Find where the given text appears and provide that cell's center as (x, y) coordinate. 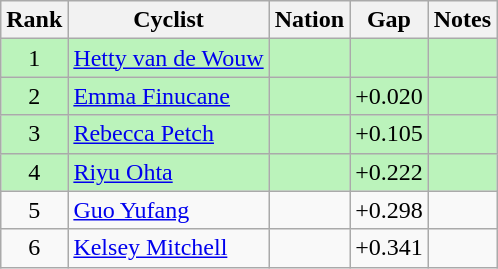
4 (34, 172)
6 (34, 248)
Emma Finucane (168, 96)
+0.020 (390, 96)
Cyclist (168, 20)
Riyu Ohta (168, 172)
Rebecca Petch (168, 134)
1 (34, 58)
Rank (34, 20)
2 (34, 96)
+0.222 (390, 172)
+0.341 (390, 248)
Guo Yufang (168, 210)
5 (34, 210)
Notes (462, 20)
3 (34, 134)
Hetty van de Wouw (168, 58)
Gap (390, 20)
Nation (309, 20)
Kelsey Mitchell (168, 248)
+0.105 (390, 134)
+0.298 (390, 210)
